Return the (x, y) coordinate for the center point of the cell that contains the specified text.  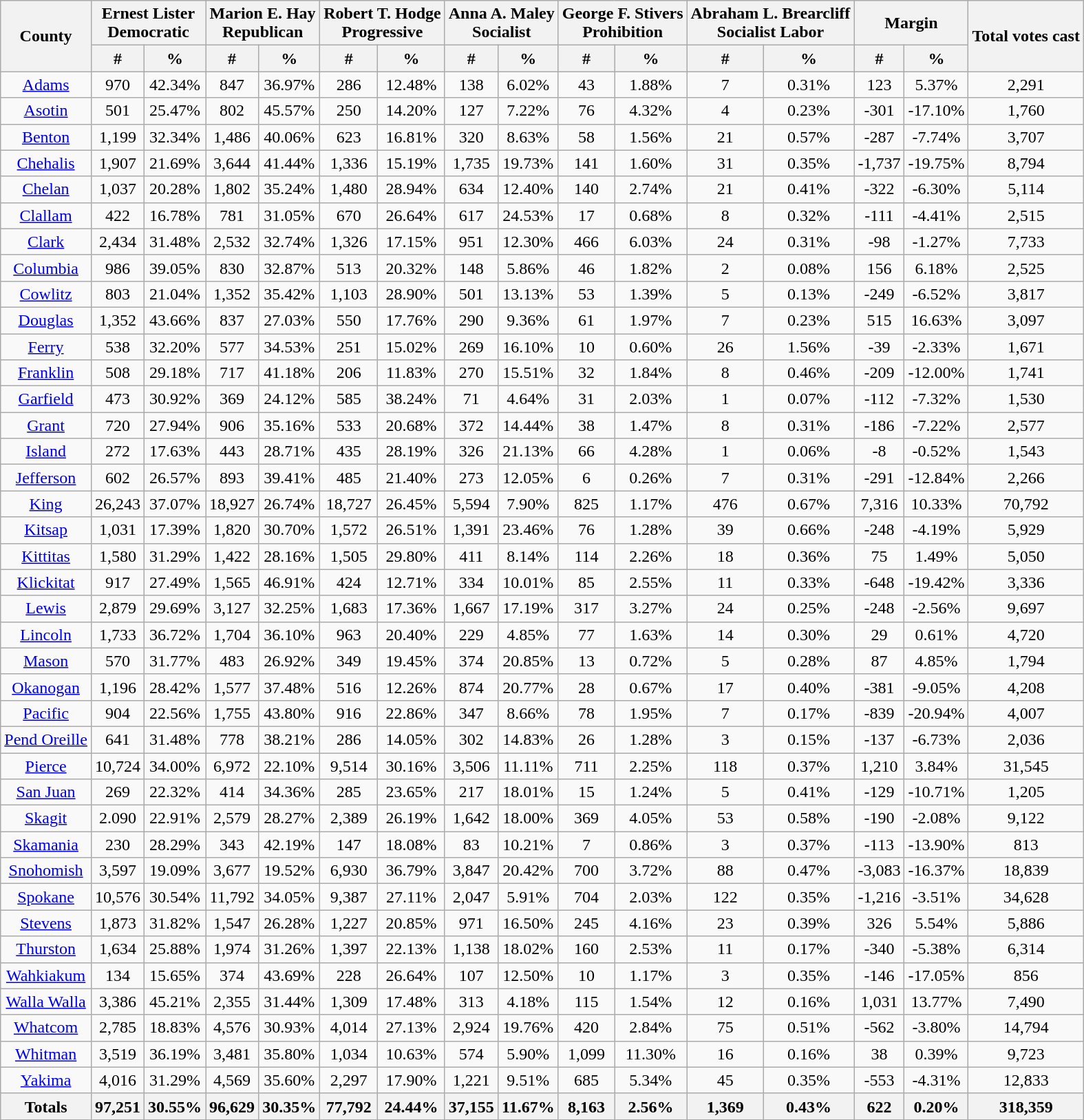
622 (880, 1106)
140 (586, 189)
Skamania (46, 845)
38.21% (289, 739)
0.57% (809, 137)
6 (586, 478)
8.14% (528, 556)
-562 (880, 1028)
1,634 (117, 949)
11.67% (528, 1106)
424 (349, 582)
20.77% (528, 687)
2,291 (1026, 85)
17.63% (175, 452)
114 (586, 556)
14,794 (1026, 1028)
670 (349, 215)
28.19% (412, 452)
302 (471, 739)
-113 (880, 845)
825 (586, 504)
8,794 (1026, 163)
Snohomish (46, 871)
12.05% (528, 478)
22.10% (289, 766)
34.53% (289, 346)
30.16% (412, 766)
3,127 (233, 609)
476 (725, 504)
-6.30% (936, 189)
1,572 (349, 530)
1,037 (117, 189)
17.39% (175, 530)
17.48% (412, 1002)
251 (349, 346)
15.02% (412, 346)
7.22% (528, 111)
4,016 (117, 1080)
5,594 (471, 504)
720 (117, 425)
-291 (880, 478)
2.25% (651, 766)
11,792 (233, 897)
34.05% (289, 897)
-648 (880, 582)
3,506 (471, 766)
18.08% (412, 845)
36.72% (175, 635)
2,266 (1026, 478)
28.90% (412, 294)
36.19% (175, 1054)
10,576 (117, 897)
19.45% (412, 661)
123 (880, 85)
6,314 (1026, 949)
77 (586, 635)
83 (471, 845)
334 (471, 582)
12.48% (412, 85)
3.72% (651, 871)
Asotin (46, 111)
803 (117, 294)
37,155 (471, 1106)
87 (880, 661)
513 (349, 268)
16 (725, 1054)
1.60% (651, 163)
Columbia (46, 268)
617 (471, 215)
420 (586, 1028)
1,671 (1026, 346)
27.13% (412, 1028)
19.52% (289, 871)
1,974 (233, 949)
42.19% (289, 845)
5.34% (651, 1080)
5,929 (1026, 530)
18,727 (349, 504)
0.43% (809, 1106)
577 (233, 346)
30.54% (175, 897)
12.30% (528, 242)
0.51% (809, 1028)
1,733 (117, 635)
16.50% (528, 923)
1.88% (651, 85)
41.44% (289, 163)
2,297 (349, 1080)
23 (725, 923)
206 (349, 373)
1,391 (471, 530)
856 (1026, 975)
1,199 (117, 137)
3.27% (651, 609)
16.78% (175, 215)
4,576 (233, 1028)
2.84% (651, 1028)
4.64% (528, 399)
45 (725, 1080)
602 (117, 478)
36.79% (412, 871)
26.28% (289, 923)
0.47% (809, 871)
0.32% (809, 215)
7,733 (1026, 242)
2.53% (651, 949)
2,515 (1026, 215)
0.66% (809, 530)
-381 (880, 687)
28 (586, 687)
35.80% (289, 1054)
27.11% (412, 897)
23.46% (528, 530)
26.51% (412, 530)
1,486 (233, 137)
22.32% (175, 792)
-209 (880, 373)
39.41% (289, 478)
18.00% (528, 818)
1,034 (349, 1054)
2,579 (233, 818)
1,683 (349, 609)
229 (471, 635)
802 (233, 111)
46.91% (289, 582)
21.04% (175, 294)
0.60% (651, 346)
4.18% (528, 1002)
273 (471, 478)
Abraham L. BrearcliffSocialist Labor (771, 23)
32.25% (289, 609)
15.51% (528, 373)
290 (471, 320)
County (46, 36)
411 (471, 556)
349 (349, 661)
1,505 (349, 556)
228 (349, 975)
21.69% (175, 163)
-39 (880, 346)
35.60% (289, 1080)
16.81% (412, 137)
1.97% (651, 320)
Clark (46, 242)
347 (471, 713)
2,532 (233, 242)
-17.05% (936, 975)
16.63% (936, 320)
0.68% (651, 215)
4,720 (1026, 635)
10.63% (412, 1054)
Anna A. MaleySocialist (501, 23)
1,309 (349, 1002)
874 (471, 687)
317 (586, 609)
41.18% (289, 373)
847 (233, 85)
372 (471, 425)
2,525 (1026, 268)
-111 (880, 215)
-4.19% (936, 530)
963 (349, 635)
26.57% (175, 478)
-19.75% (936, 163)
88 (725, 871)
Klickitat (46, 582)
27.49% (175, 582)
19.09% (175, 871)
31.26% (289, 949)
483 (233, 661)
5.86% (528, 268)
1,227 (349, 923)
2,036 (1026, 739)
0.15% (809, 739)
12 (725, 1002)
9,387 (349, 897)
4.28% (651, 452)
-2.08% (936, 818)
20.68% (412, 425)
3,481 (233, 1054)
781 (233, 215)
13.13% (528, 294)
32.74% (289, 242)
813 (1026, 845)
148 (471, 268)
127 (471, 111)
28.71% (289, 452)
3,707 (1026, 137)
11.30% (651, 1054)
3,519 (117, 1054)
585 (349, 399)
24.53% (528, 215)
0.06% (809, 452)
17.15% (412, 242)
6,930 (349, 871)
39.05% (175, 268)
3,097 (1026, 320)
26.74% (289, 504)
951 (471, 242)
17.19% (528, 609)
1.39% (651, 294)
1.63% (651, 635)
8,163 (586, 1106)
704 (586, 897)
8.63% (528, 137)
37.07% (175, 504)
-190 (880, 818)
Wahkiakum (46, 975)
34.00% (175, 766)
-839 (880, 713)
107 (471, 975)
0.33% (809, 582)
1.95% (651, 713)
Garfield (46, 399)
32 (586, 373)
970 (117, 85)
77,792 (349, 1106)
21.13% (528, 452)
515 (880, 320)
4,007 (1026, 713)
26.45% (412, 504)
71 (471, 399)
-6.52% (936, 294)
1,704 (233, 635)
533 (349, 425)
Total votes cast (1026, 36)
9,723 (1026, 1054)
30.92% (175, 399)
-12.00% (936, 373)
2,434 (117, 242)
Margin (911, 23)
70,792 (1026, 504)
-249 (880, 294)
Stevens (46, 923)
11.11% (528, 766)
43.69% (289, 975)
443 (233, 452)
17.36% (412, 609)
1,221 (471, 1080)
-112 (880, 399)
6.18% (936, 268)
138 (471, 85)
2.090 (117, 818)
-553 (880, 1080)
20.42% (528, 871)
272 (117, 452)
1.54% (651, 1002)
12.40% (528, 189)
147 (349, 845)
245 (586, 923)
3,336 (1026, 582)
31.44% (289, 1002)
40.06% (289, 137)
Chehalis (46, 163)
6.02% (528, 85)
Robert T. HodgeProgressive (383, 23)
1,210 (880, 766)
473 (117, 399)
Lewis (46, 609)
Marion E. HayRepublican (263, 23)
1,577 (233, 687)
Totals (46, 1106)
28.42% (175, 687)
893 (233, 478)
10.21% (528, 845)
313 (471, 1002)
14.05% (412, 739)
Thurston (46, 949)
1,735 (471, 163)
14.20% (412, 111)
26.19% (412, 818)
12.50% (528, 975)
-17.10% (936, 111)
2,577 (1026, 425)
30.70% (289, 530)
1,741 (1026, 373)
0.86% (651, 845)
5,114 (1026, 189)
Douglas (46, 320)
1,802 (233, 189)
34.36% (289, 792)
1.24% (651, 792)
2,924 (471, 1028)
4,208 (1026, 687)
45.57% (289, 111)
15.65% (175, 975)
9.36% (528, 320)
-3,083 (880, 871)
422 (117, 215)
-4.31% (936, 1080)
20.32% (412, 268)
Okanogan (46, 687)
43.80% (289, 713)
30.55% (175, 1106)
Spokane (46, 897)
2,785 (117, 1028)
1,099 (586, 1054)
700 (586, 871)
4.16% (651, 923)
8.66% (528, 713)
28.29% (175, 845)
2.56% (651, 1106)
30.93% (289, 1028)
24.12% (289, 399)
3,644 (233, 163)
-146 (880, 975)
28.16% (289, 556)
85 (586, 582)
1,907 (117, 163)
26,243 (117, 504)
711 (586, 766)
0.30% (809, 635)
0.58% (809, 818)
1,580 (117, 556)
-13.90% (936, 845)
-16.37% (936, 871)
3.84% (936, 766)
28.27% (289, 818)
-12.84% (936, 478)
1,667 (471, 609)
28.94% (412, 189)
9.51% (528, 1080)
18.83% (175, 1028)
-8 (880, 452)
Island (46, 452)
San Juan (46, 792)
Pend Oreille (46, 739)
837 (233, 320)
508 (117, 373)
18,927 (233, 504)
1.49% (936, 556)
13 (586, 661)
29.18% (175, 373)
0.20% (936, 1106)
22.13% (412, 949)
-19.42% (936, 582)
-287 (880, 137)
1,873 (117, 923)
38.24% (412, 399)
3,677 (233, 871)
-0.52% (936, 452)
516 (349, 687)
1,422 (233, 556)
13.77% (936, 1002)
31,545 (1026, 766)
36.97% (289, 85)
9,122 (1026, 818)
4,014 (349, 1028)
30.35% (289, 1106)
-3.80% (936, 1028)
Ferry (46, 346)
-1,216 (880, 897)
4.32% (651, 111)
-4.41% (936, 215)
22.91% (175, 818)
2.55% (651, 582)
14.44% (528, 425)
Grant (46, 425)
5,050 (1026, 556)
31.05% (289, 215)
31.77% (175, 661)
343 (233, 845)
538 (117, 346)
20.28% (175, 189)
29.80% (412, 556)
570 (117, 661)
4.05% (651, 818)
0.26% (651, 478)
18.02% (528, 949)
2,047 (471, 897)
9,697 (1026, 609)
7,316 (880, 504)
22.56% (175, 713)
35.42% (289, 294)
Chelan (46, 189)
19.73% (528, 163)
115 (586, 1002)
2.26% (651, 556)
Skagit (46, 818)
26.92% (289, 661)
217 (471, 792)
414 (233, 792)
20.40% (412, 635)
-129 (880, 792)
917 (117, 582)
-7.74% (936, 137)
16.10% (528, 346)
1,369 (725, 1106)
24.44% (412, 1106)
904 (117, 713)
31.82% (175, 923)
1,794 (1026, 661)
18 (725, 556)
17.90% (412, 1080)
Kitsap (46, 530)
160 (586, 949)
19.76% (528, 1028)
-322 (880, 189)
-1.27% (936, 242)
971 (471, 923)
485 (349, 478)
6,972 (233, 766)
Pierce (46, 766)
97,251 (117, 1106)
58 (586, 137)
1,543 (1026, 452)
12,833 (1026, 1080)
1,205 (1026, 792)
141 (586, 163)
2.74% (651, 189)
5.54% (936, 923)
1,820 (233, 530)
118 (725, 766)
-301 (880, 111)
550 (349, 320)
29.69% (175, 609)
15.19% (412, 163)
1.82% (651, 268)
-2.56% (936, 609)
0.46% (809, 373)
-137 (880, 739)
1,326 (349, 242)
1,138 (471, 949)
35.24% (289, 189)
778 (233, 739)
156 (880, 268)
Walla Walla (46, 1002)
George F. StiversProhibition (622, 23)
285 (349, 792)
906 (233, 425)
1,196 (117, 687)
37.48% (289, 687)
623 (349, 137)
45.21% (175, 1002)
0.61% (936, 635)
3,597 (117, 871)
61 (586, 320)
34,628 (1026, 897)
43 (586, 85)
7,490 (1026, 1002)
29 (880, 635)
122 (725, 897)
-6.73% (936, 739)
Pacific (46, 713)
-20.94% (936, 713)
5.90% (528, 1054)
18.01% (528, 792)
2,389 (349, 818)
3,386 (117, 1002)
1.47% (651, 425)
2 (725, 268)
134 (117, 975)
0.07% (809, 399)
21.40% (412, 478)
2,879 (117, 609)
-7.32% (936, 399)
Yakima (46, 1080)
Jefferson (46, 478)
12.26% (412, 687)
-340 (880, 949)
0.28% (809, 661)
9,514 (349, 766)
1.84% (651, 373)
22.86% (412, 713)
0.36% (809, 556)
Adams (46, 85)
36.10% (289, 635)
14.83% (528, 739)
23.65% (412, 792)
5.37% (936, 85)
-2.33% (936, 346)
27.94% (175, 425)
10.33% (936, 504)
230 (117, 845)
0.40% (809, 687)
32.34% (175, 137)
Whitman (46, 1054)
78 (586, 713)
Kittitas (46, 556)
43.66% (175, 320)
Whatcom (46, 1028)
1,336 (349, 163)
Ernest ListerDemocratic (148, 23)
42.34% (175, 85)
10,724 (117, 766)
685 (586, 1080)
435 (349, 452)
1,547 (233, 923)
0.08% (809, 268)
-186 (880, 425)
3,847 (471, 871)
Cowlitz (46, 294)
1,755 (233, 713)
1,760 (1026, 111)
466 (586, 242)
574 (471, 1054)
Benton (46, 137)
4,569 (233, 1080)
11.83% (412, 373)
Clallam (46, 215)
1,103 (349, 294)
Franklin (46, 373)
King (46, 504)
-9.05% (936, 687)
318,359 (1026, 1106)
4 (725, 111)
32.87% (289, 268)
641 (117, 739)
-10.71% (936, 792)
39 (725, 530)
46 (586, 268)
66 (586, 452)
717 (233, 373)
1,480 (349, 189)
Mason (46, 661)
250 (349, 111)
25.47% (175, 111)
270 (471, 373)
1,565 (233, 582)
12.71% (412, 582)
830 (233, 268)
6.03% (651, 242)
0.13% (809, 294)
-98 (880, 242)
-5.38% (936, 949)
1,642 (471, 818)
18,839 (1026, 871)
7.90% (528, 504)
32.20% (175, 346)
5.91% (528, 897)
27.03% (289, 320)
5,886 (1026, 923)
10.01% (528, 582)
35.16% (289, 425)
-7.22% (936, 425)
-1,737 (880, 163)
0.72% (651, 661)
0.25% (809, 609)
1,397 (349, 949)
Lincoln (46, 635)
986 (117, 268)
96,629 (233, 1106)
25.88% (175, 949)
634 (471, 189)
15 (586, 792)
320 (471, 137)
14 (725, 635)
3,817 (1026, 294)
2,355 (233, 1002)
-3.51% (936, 897)
1,530 (1026, 399)
17.76% (412, 320)
916 (349, 713)
